Output the (X, Y) coordinate of the center of the cell containing the given text.  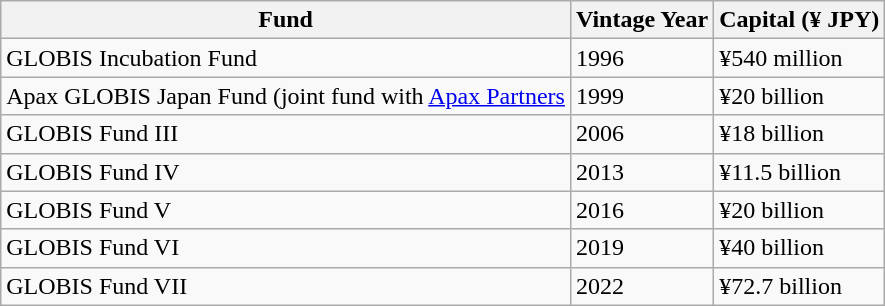
2016 (642, 210)
2006 (642, 134)
Apax GLOBIS Japan Fund (joint fund with Apax Partners (286, 96)
GLOBIS Fund VII (286, 286)
Fund (286, 20)
¥540 million (800, 58)
2019 (642, 248)
GLOBIS Fund V (286, 210)
GLOBIS Incubation Fund (286, 58)
1996 (642, 58)
1999 (642, 96)
¥72.7 billion (800, 286)
Vintage Year (642, 20)
2022 (642, 286)
Capital (¥ JPY) (800, 20)
¥40 billion (800, 248)
2013 (642, 172)
¥11.5 billion (800, 172)
¥18 billion (800, 134)
GLOBIS Fund IV (286, 172)
GLOBIS Fund III (286, 134)
GLOBIS Fund VI (286, 248)
